Return (X, Y) of the center of cell containing provided text 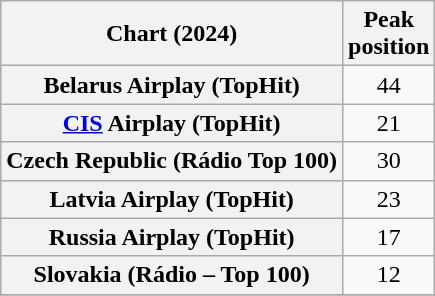
21 (389, 123)
Chart (2024) (172, 34)
Russia Airplay (TopHit) (172, 237)
Latvia Airplay (TopHit) (172, 199)
Belarus Airplay (TopHit) (172, 85)
Czech Republic (Rádio Top 100) (172, 161)
30 (389, 161)
12 (389, 275)
CIS Airplay (TopHit) (172, 123)
44 (389, 85)
17 (389, 237)
Slovakia (Rádio – Top 100) (172, 275)
Peakposition (389, 34)
23 (389, 199)
